For the text-containing cell, return its midpoint in [x, y] coordinate format. 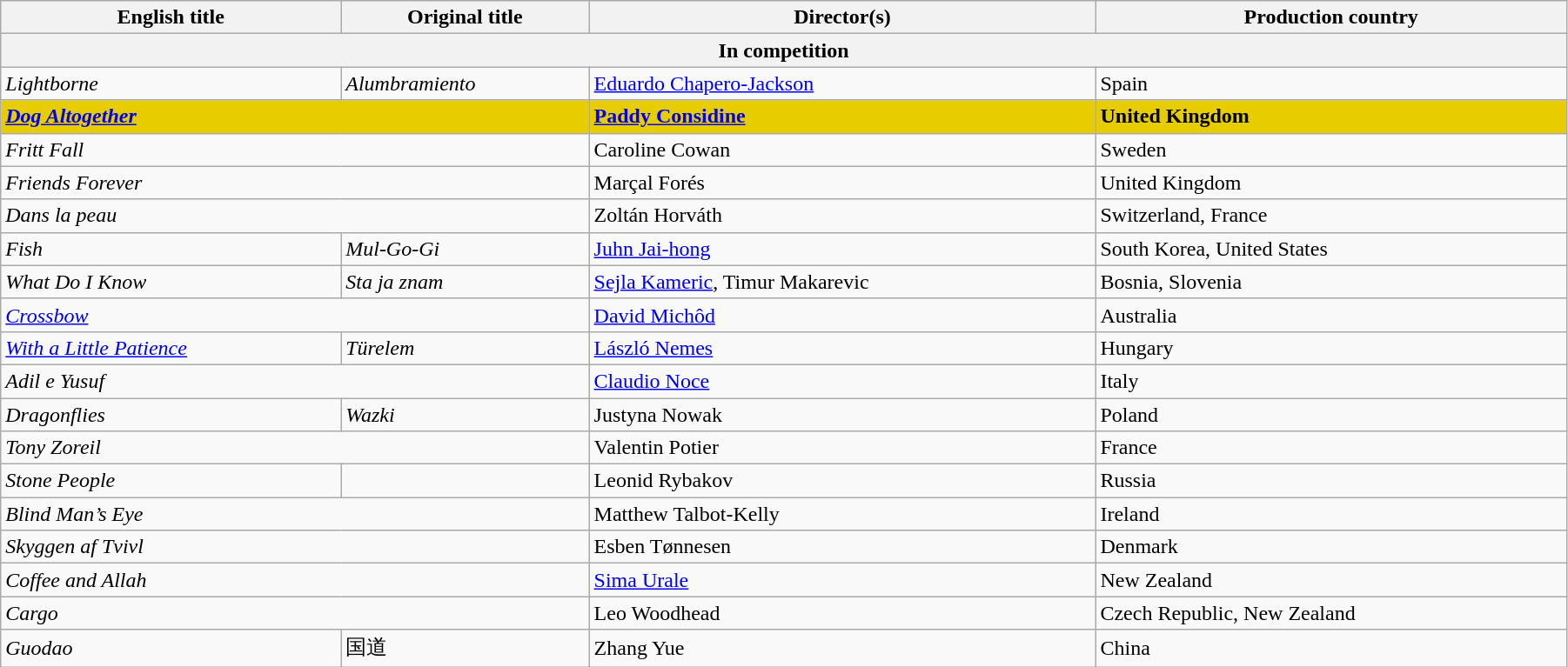
Marçal Forés [842, 183]
Caroline Cowan [842, 150]
Skyggen af Tvivl [295, 547]
Fritt Fall [295, 150]
Cargo [295, 613]
Zhang Yue [842, 649]
Italy [1331, 381]
Esben Tønnesen [842, 547]
Hungary [1331, 348]
Original title [465, 17]
Eduardo Chapero-Jackson [842, 83]
Czech Republic, New Zealand [1331, 613]
English title [171, 17]
Dans la peau [295, 216]
Stone People [171, 481]
Production country [1331, 17]
Ireland [1331, 514]
South Korea, United States [1331, 249]
Guodao [171, 649]
With a Little Patience [171, 348]
Sweden [1331, 150]
Sta ja znam [465, 282]
Coffee and Allah [295, 580]
Lightborne [171, 83]
László Nemes [842, 348]
Russia [1331, 481]
Dog Altogether [295, 117]
Mul-Go-Gi [465, 249]
In competition [784, 50]
Alumbramiento [465, 83]
China [1331, 649]
Australia [1331, 315]
Bosnia, Slovenia [1331, 282]
Dragonflies [171, 415]
Director(s) [842, 17]
Matthew Talbot-Kelly [842, 514]
Sejla Kameric, Timur Makarevic [842, 282]
Friends Forever [295, 183]
Poland [1331, 415]
Sima Urale [842, 580]
France [1331, 448]
Juhn Jai-hong [842, 249]
New Zealand [1331, 580]
What Do I Know [171, 282]
Blind Man’s Eye [295, 514]
David Michôd [842, 315]
Wazki [465, 415]
Crossbow [295, 315]
Valentin Potier [842, 448]
Justyna Nowak [842, 415]
Leonid Rybakov [842, 481]
Fish [171, 249]
Denmark [1331, 547]
Tony Zoreil [295, 448]
Paddy Considine [842, 117]
Leo Woodhead [842, 613]
Claudio Noce [842, 381]
Spain [1331, 83]
Zoltán Horváth [842, 216]
Türelem [465, 348]
国道 [465, 649]
Adil e Yusuf [295, 381]
Switzerland, France [1331, 216]
